Extract the [X, Y] coordinate from the center of the cell holding the provided text.  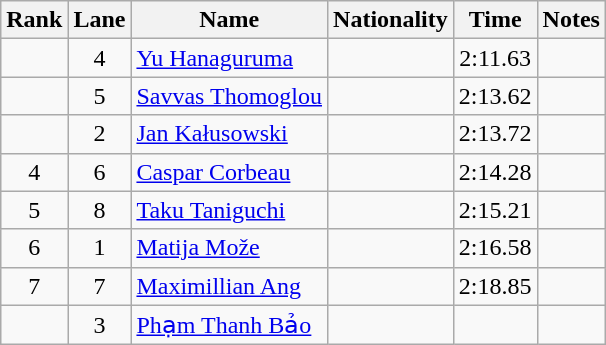
Time [495, 20]
Notes [571, 20]
Rank [34, 20]
Savvas Thomoglou [230, 96]
Maximillian Ang [230, 286]
Jan Kałusowski [230, 134]
2:15.21 [495, 210]
Name [230, 20]
Nationality [391, 20]
1 [100, 248]
Yu Hanaguruma [230, 58]
2:14.28 [495, 172]
2:16.58 [495, 248]
8 [100, 210]
2:18.85 [495, 286]
Lane [100, 20]
Caspar Corbeau [230, 172]
Taku Taniguchi [230, 210]
Phạm Thanh Bảo [230, 325]
Matija Može [230, 248]
2 [100, 134]
2:13.62 [495, 96]
2:11.63 [495, 58]
3 [100, 325]
2:13.72 [495, 134]
